Identify which cell holds the provided text, then report its (x, y) central coordinate. 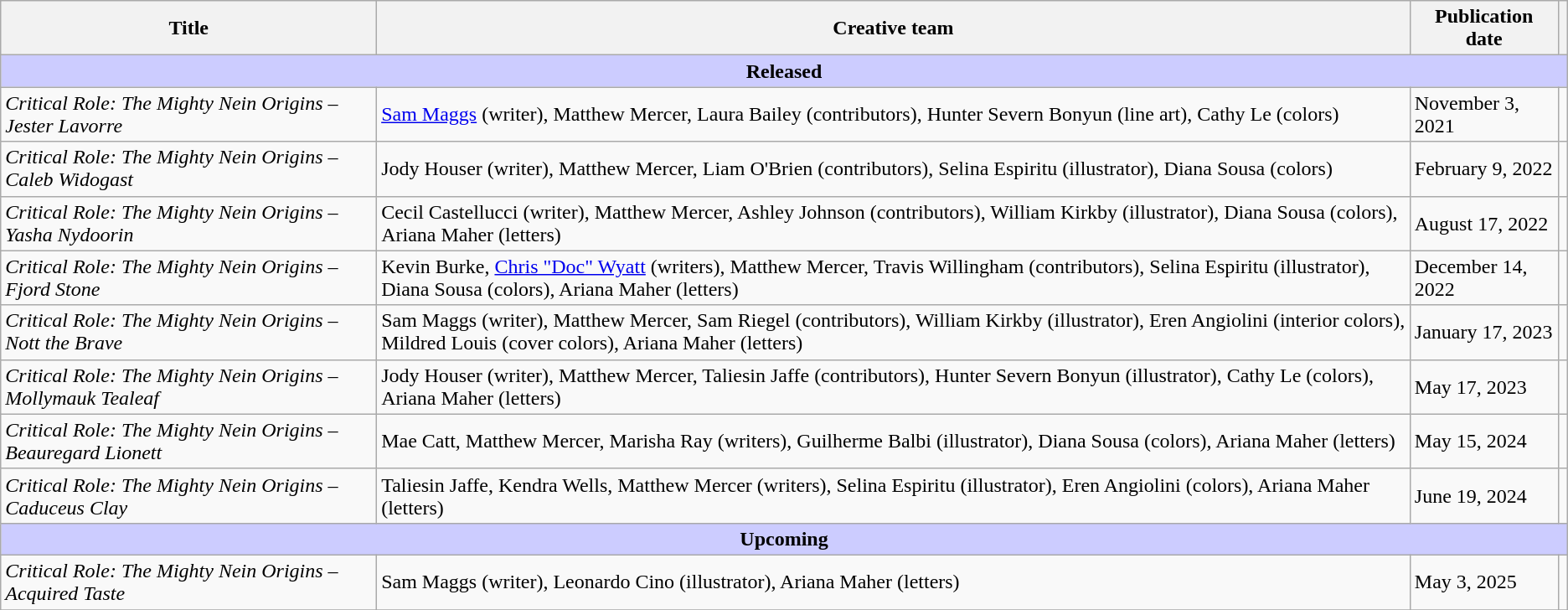
Jody Houser (writer), Matthew Mercer, Liam O'Brien (contributors), Selina Espiritu (illustrator), Diana Sousa (colors) (894, 169)
February 9, 2022 (1484, 169)
Critical Role: The Mighty Nein Origins – Yasha Nydoorin (189, 223)
August 17, 2022 (1484, 223)
Sam Maggs (writer), Matthew Mercer, Laura Bailey (contributors), Hunter Severn Bonyun (line art), Cathy Le (colors) (894, 114)
Title (189, 28)
May 15, 2024 (1484, 441)
Critical Role: The Mighty Nein Origins – Acquired Taste (189, 582)
Critical Role: The Mighty Nein Origins – Jester Lavorre (189, 114)
Critical Role: The Mighty Nein Origins – Fjord Stone (189, 278)
Critical Role: The Mighty Nein Origins – Caleb Widogast (189, 169)
Jody Houser (writer), Matthew Mercer, Taliesin Jaffe (contributors), Hunter Severn Bonyun (illustrator), Cathy Le (colors), Ariana Maher (letters) (894, 387)
Sam Maggs (writer), Leonardo Cino (illustrator), Ariana Maher (letters) (894, 582)
Released (784, 71)
January 17, 2023 (1484, 332)
Cecil Castellucci (writer), Matthew Mercer, Ashley Johnson (contributors), William Kirkby (illustrator), Diana Sousa (colors), Ariana Maher (letters) (894, 223)
Critical Role: The Mighty Nein Origins – Beauregard Lionett (189, 441)
Critical Role: The Mighty Nein Origins – Caduceus Clay (189, 496)
June 19, 2024 (1484, 496)
Upcoming (784, 539)
May 17, 2023 (1484, 387)
Critical Role: The Mighty Nein Origins – Nott the Brave (189, 332)
November 3, 2021 (1484, 114)
Publication date (1484, 28)
Mae Catt, Matthew Mercer, Marisha Ray (writers), Guilherme Balbi (illustrator), Diana Sousa (colors), Ariana Maher (letters) (894, 441)
December 14, 2022 (1484, 278)
Taliesin Jaffe, Kendra Wells, Matthew Mercer (writers), Selina Espiritu (illustrator), Eren Angiolini (colors), Ariana Maher (letters) (894, 496)
May 3, 2025 (1484, 582)
Critical Role: The Mighty Nein Origins – Mollymauk Tealeaf (189, 387)
Creative team (894, 28)
